Detect which cell encompasses the target text, then output its [x, y] center coordinate. 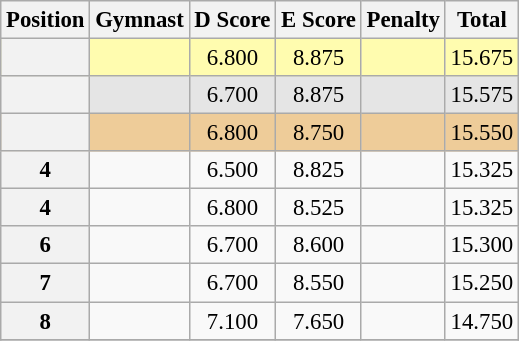
E Score [318, 20]
D Score [232, 20]
7.100 [232, 321]
8 [46, 321]
Penalty [403, 20]
8.550 [318, 283]
15.675 [482, 58]
15.575 [482, 95]
15.550 [482, 133]
14.750 [482, 321]
7 [46, 283]
Gymnast [140, 20]
6.500 [232, 170]
8.525 [318, 208]
Position [46, 20]
15.300 [482, 245]
8.750 [318, 133]
7.650 [318, 321]
15.250 [482, 283]
6 [46, 245]
Total [482, 20]
8.825 [318, 170]
8.600 [318, 245]
